Determine the [x, y] coordinate at the center of the cell enclosing the given text.  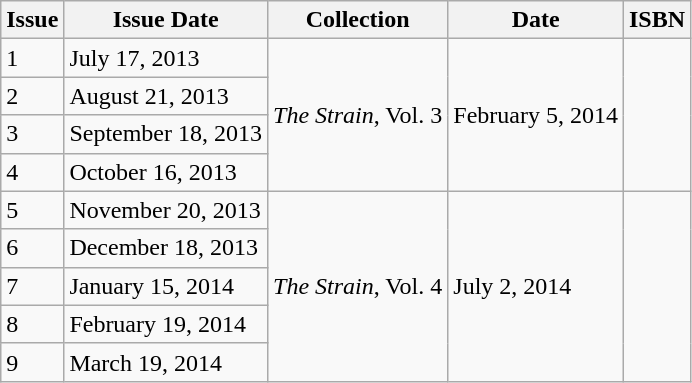
Issue Date [166, 20]
March 19, 2014 [166, 362]
6 [32, 248]
Date [536, 20]
October 16, 2013 [166, 172]
The Strain, Vol. 4 [358, 286]
July 2, 2014 [536, 286]
January 15, 2014 [166, 286]
February 5, 2014 [536, 115]
3 [32, 134]
5 [32, 210]
The Strain, Vol. 3 [358, 115]
7 [32, 286]
9 [32, 362]
February 19, 2014 [166, 324]
July 17, 2013 [166, 58]
8 [32, 324]
September 18, 2013 [166, 134]
December 18, 2013 [166, 248]
August 21, 2013 [166, 96]
ISBN [656, 20]
2 [32, 96]
4 [32, 172]
Collection [358, 20]
1 [32, 58]
Issue [32, 20]
November 20, 2013 [166, 210]
